Search for the cell housing the specified text and yield its (x, y) center coordinate. 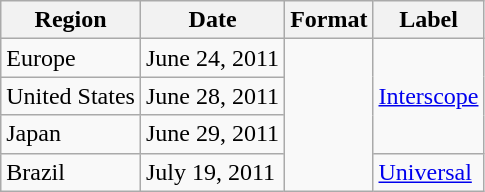
June 24, 2011 (212, 58)
Universal (428, 172)
United States (71, 96)
Date (212, 20)
Label (428, 20)
June 28, 2011 (212, 96)
Brazil (71, 172)
Region (71, 20)
Interscope (428, 96)
June 29, 2011 (212, 134)
Format (329, 20)
Europe (71, 58)
July 19, 2011 (212, 172)
Japan (71, 134)
